Find where the given text appears and provide that cell's center as [x, y] coordinate. 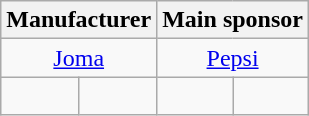
Main sponsor [233, 20]
Joma [79, 58]
Pepsi [233, 58]
Manufacturer [79, 20]
